For the text-containing cell, return its midpoint in [x, y] coordinate format. 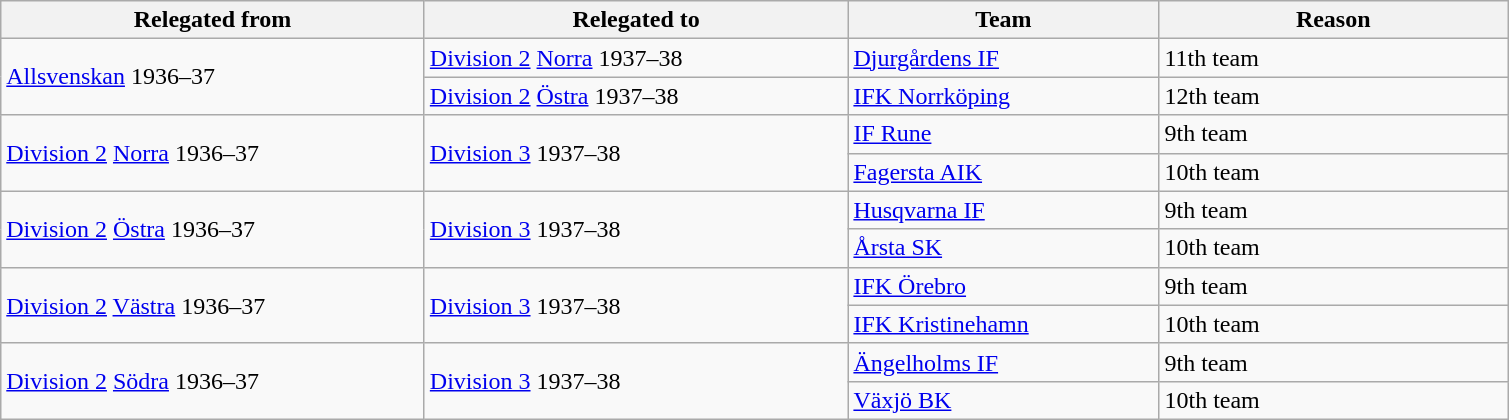
IFK Norrköping [1004, 96]
Relegated from [213, 20]
Relegated to [636, 20]
Årsta SK [1004, 248]
Division 2 Norra 1936–37 [213, 153]
12th team [1334, 96]
Division 2 Norra 1937–38 [636, 58]
Reason [1334, 20]
IFK Kristinehamn [1004, 324]
Division 2 Östra 1936–37 [213, 229]
Division 2 Södra 1936–37 [213, 381]
Husqvarna IF [1004, 210]
Division 2 Östra 1937–38 [636, 96]
Växjö BK [1004, 400]
IFK Örebro [1004, 286]
Ängelholms IF [1004, 362]
Djurgårdens IF [1004, 58]
Division 2 Västra 1936–37 [213, 305]
Fagersta AIK [1004, 172]
Allsvenskan 1936–37 [213, 77]
Team [1004, 20]
11th team [1334, 58]
IF Rune [1004, 134]
